Detect which cell encompasses the target text, then output its [x, y] center coordinate. 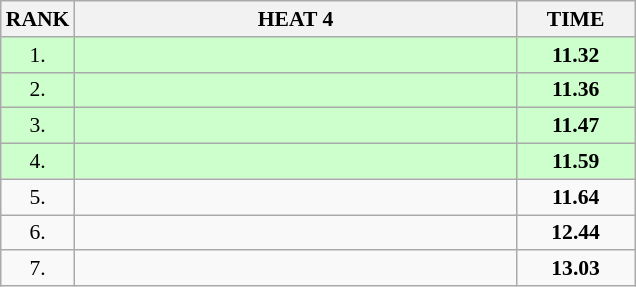
4. [38, 162]
11.36 [576, 90]
12.44 [576, 233]
11.47 [576, 126]
5. [38, 197]
HEAT 4 [295, 19]
RANK [38, 19]
11.59 [576, 162]
13.03 [576, 269]
11.32 [576, 55]
6. [38, 233]
TIME [576, 19]
7. [38, 269]
3. [38, 126]
1. [38, 55]
11.64 [576, 197]
2. [38, 90]
